Identify which cell holds the provided text, then report its [x, y] central coordinate. 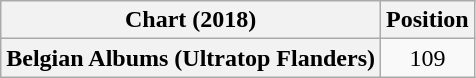
109 [428, 58]
Chart (2018) [191, 20]
Position [428, 20]
Belgian Albums (Ultratop Flanders) [191, 58]
